Determine the [X, Y] coordinate at the center of the cell enclosing the given text.  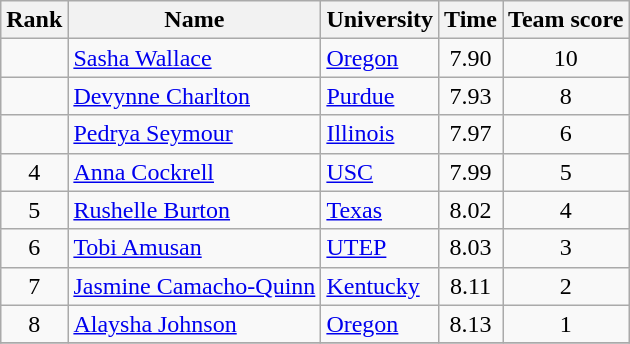
8.03 [471, 248]
Alaysha Johnson [194, 324]
8.02 [471, 210]
2 [566, 286]
7.97 [471, 134]
USC [380, 172]
Jasmine Camacho-Quinn [194, 286]
Anna Cockrell [194, 172]
University [380, 20]
Time [471, 20]
3 [566, 248]
Name [194, 20]
7.99 [471, 172]
10 [566, 58]
7.93 [471, 96]
8.13 [471, 324]
Illinois [380, 134]
7 [34, 286]
8.11 [471, 286]
Rushelle Burton [194, 210]
7.90 [471, 58]
Texas [380, 210]
Purdue [380, 96]
UTEP [380, 248]
1 [566, 324]
Devynne Charlton [194, 96]
Pedrya Seymour [194, 134]
Sasha Wallace [194, 58]
Kentucky [380, 286]
Team score [566, 20]
Rank [34, 20]
Tobi Amusan [194, 248]
